From the cell containing the given text, extract its center point as [x, y] coordinate. 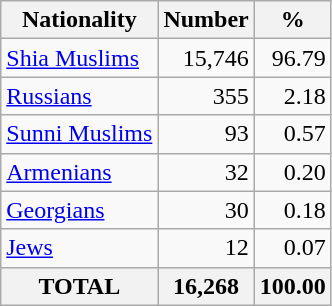
Georgians [80, 210]
93 [206, 134]
Sunni Muslims [80, 134]
Russians [80, 96]
Nationality [80, 20]
0.57 [292, 134]
% [292, 20]
32 [206, 172]
0.18 [292, 210]
Number [206, 20]
Jews [80, 248]
12 [206, 248]
16,268 [206, 286]
355 [206, 96]
100.00 [292, 286]
TOTAL [80, 286]
0.07 [292, 248]
96.79 [292, 58]
2.18 [292, 96]
0.20 [292, 172]
Shia Muslims [80, 58]
Armenians [80, 172]
15,746 [206, 58]
30 [206, 210]
